Determine the [x, y] coordinate at the center of the cell enclosing the given text.  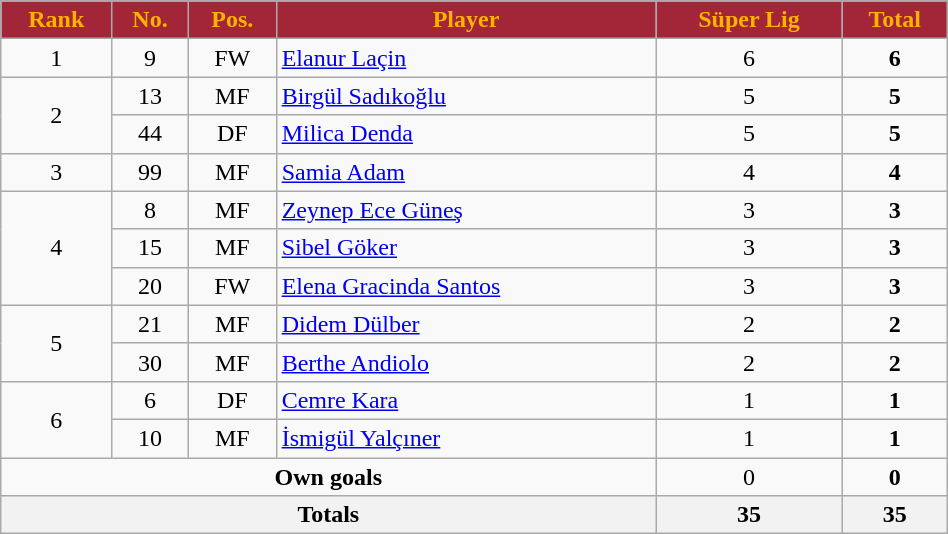
Cemre Kara [466, 400]
Milica Denda [466, 134]
20 [150, 286]
Elanur Laçin [466, 58]
Elena Gracinda Santos [466, 286]
İsmigül Yalçıner [466, 438]
Own goals [328, 477]
10 [150, 438]
Sibel Göker [466, 248]
Rank [56, 20]
Player [466, 20]
Birgül Sadıkoğlu [466, 96]
30 [150, 362]
Totals [328, 515]
No. [150, 20]
Total [894, 20]
9 [150, 58]
44 [150, 134]
15 [150, 248]
13 [150, 96]
Zeynep Ece Güneş [466, 210]
Süper Lig [749, 20]
Berthe Andiolo [466, 362]
99 [150, 172]
Samia Adam [466, 172]
Pos. [232, 20]
21 [150, 324]
Didem Dülber [466, 324]
8 [150, 210]
